Identify which cell holds the provided text, then report its (x, y) central coordinate. 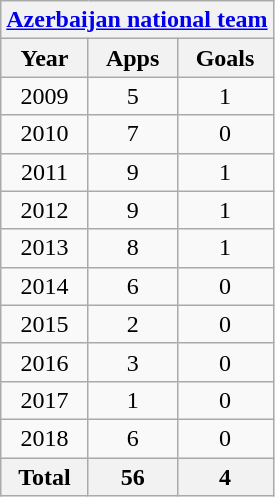
2011 (45, 172)
7 (132, 134)
56 (132, 477)
Goals (225, 58)
3 (132, 362)
Year (45, 58)
2009 (45, 96)
2015 (45, 324)
Total (45, 477)
2016 (45, 362)
5 (132, 96)
Azerbaijan national team (137, 20)
2017 (45, 400)
Apps (132, 58)
2012 (45, 210)
4 (225, 477)
2014 (45, 286)
2018 (45, 438)
2010 (45, 134)
2013 (45, 248)
8 (132, 248)
2 (132, 324)
